Return the [x, y] coordinate for the center point of the cell that contains the specified text.  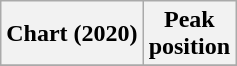
Peakposition [189, 34]
Chart (2020) [72, 34]
